Extract the [x, y] coordinate from the center of the cell holding the provided text.  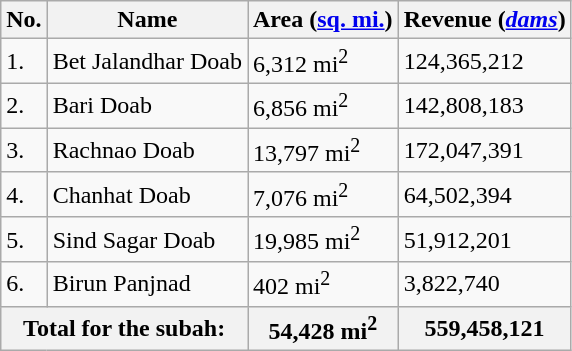
Bari Doab [147, 106]
13,797 mi2 [324, 150]
6,856 mi2 [324, 106]
1. [24, 62]
142,808,183 [484, 106]
2. [24, 106]
Bet Jalandhar Doab [147, 62]
559,458,121 [484, 328]
5. [24, 240]
7,076 mi2 [324, 194]
Total for the subah: [124, 328]
124,365,212 [484, 62]
19,985 mi2 [324, 240]
172,047,391 [484, 150]
Birun Panjnad [147, 284]
6,312 mi2 [324, 62]
64,502,394 [484, 194]
3. [24, 150]
Name [147, 20]
4. [24, 194]
402 mi2 [324, 284]
Sind Sagar Doab [147, 240]
Area (sq. mi.) [324, 20]
Rachnao Doab [147, 150]
51,912,201 [484, 240]
Revenue (dams) [484, 20]
3,822,740 [484, 284]
6. [24, 284]
No. [24, 20]
Chanhat Doab [147, 194]
54,428 mi2 [324, 328]
